Identify which cell holds the provided text, then report its [X, Y] central coordinate. 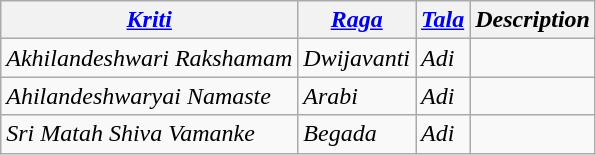
Description [533, 20]
Sri Matah Shiva Vamanke [150, 134]
Dwijavanti [357, 58]
Arabi [357, 96]
Ahilandeshwaryai Namaste [150, 96]
Akhilandeshwari Rakshamam [150, 58]
Kriti [150, 20]
Tala [443, 20]
Raga [357, 20]
Begada [357, 134]
